Extract the [X, Y] coordinate from the center of the cell holding the provided text.  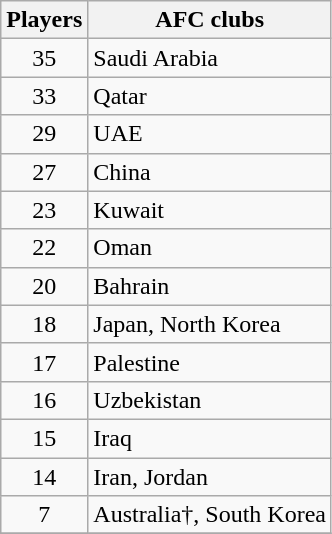
Players [44, 20]
7 [44, 515]
Qatar [210, 96]
Palestine [210, 362]
20 [44, 286]
22 [44, 248]
18 [44, 324]
14 [44, 477]
29 [44, 134]
UAE [210, 134]
23 [44, 210]
16 [44, 400]
AFC clubs [210, 20]
17 [44, 362]
35 [44, 58]
Iraq [210, 438]
15 [44, 438]
Japan, North Korea [210, 324]
Australia†, South Korea [210, 515]
Iran, Jordan [210, 477]
27 [44, 172]
Kuwait [210, 210]
Uzbekistan [210, 400]
Oman [210, 248]
China [210, 172]
Bahrain [210, 286]
Saudi Arabia [210, 58]
33 [44, 96]
